Capture the cell that displays the provided text and extract its [x, y] central coordinate. 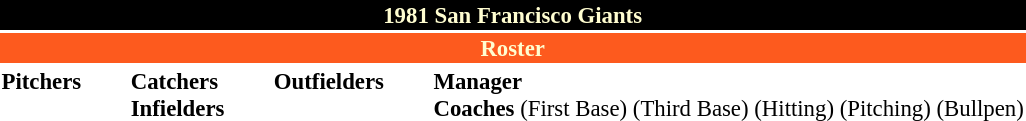
Roster [512, 48]
1981 San Francisco Giants [512, 15]
